Scan for the cell matching the given text and deliver its [x, y] coordinate at center. 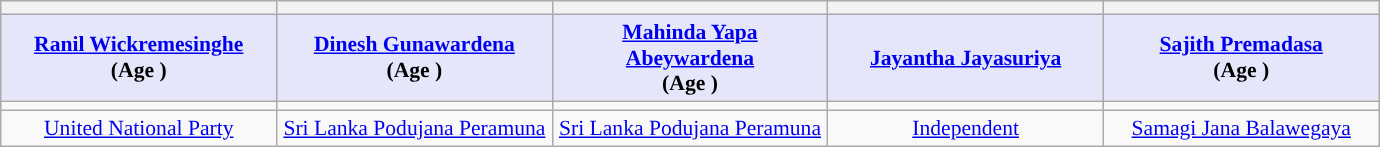
Samagi Jana Balawegaya [1241, 129]
Sajith Premadasa(Age ) [1241, 58]
Mahinda Yapa Abeywardena(Age ) [690, 58]
Independent [966, 129]
United National Party [139, 129]
Ranil Wickremesinghe(Age ) [139, 58]
Jayantha Jayasuriya [966, 58]
Dinesh Gunawardena(Age ) [415, 58]
